Capture the cell that displays the provided text and extract its (x, y) central coordinate. 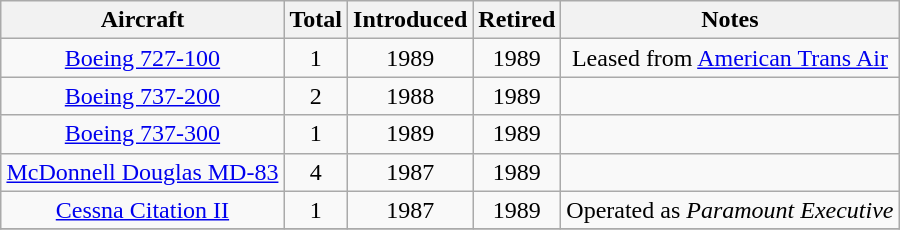
Notes (730, 20)
Boeing 737-200 (142, 96)
2 (316, 96)
Introduced (410, 20)
4 (316, 172)
Retired (517, 20)
Boeing 737-300 (142, 134)
Total (316, 20)
Leased from American Trans Air (730, 58)
1988 (410, 96)
McDonnell Douglas MD-83 (142, 172)
Aircraft (142, 20)
Boeing 727-100 (142, 58)
Operated as Paramount Executive (730, 210)
Cessna Citation II (142, 210)
